Pinpoint the cell where the given text exists, returning its (x, y) midpoint coordinate. 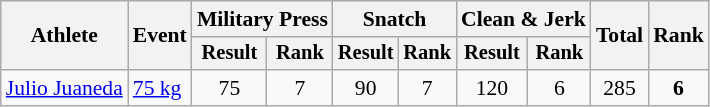
75 kg (160, 88)
120 (492, 88)
Snatch (394, 19)
75 (230, 88)
Event (160, 36)
285 (620, 88)
Total (620, 36)
Clean & Jerk (524, 19)
Military Press (262, 19)
Julio Juaneda (64, 88)
90 (366, 88)
Athlete (64, 36)
